Detect which cell encompasses the target text, then output its [X, Y] center coordinate. 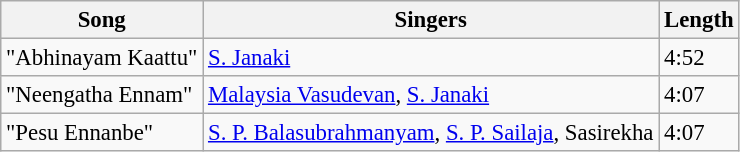
S. Janaki [431, 58]
"Neengatha Ennam" [102, 95]
Song [102, 20]
"Abhinayam Kaattu" [102, 58]
Singers [431, 20]
Length [699, 20]
4:52 [699, 58]
Malaysia Vasudevan, S. Janaki [431, 95]
S. P. Balasubrahmanyam, S. P. Sailaja, Sasirekha [431, 133]
"Pesu Ennanbe" [102, 133]
